Pinpoint the cell where the given text exists, returning its (x, y) midpoint coordinate. 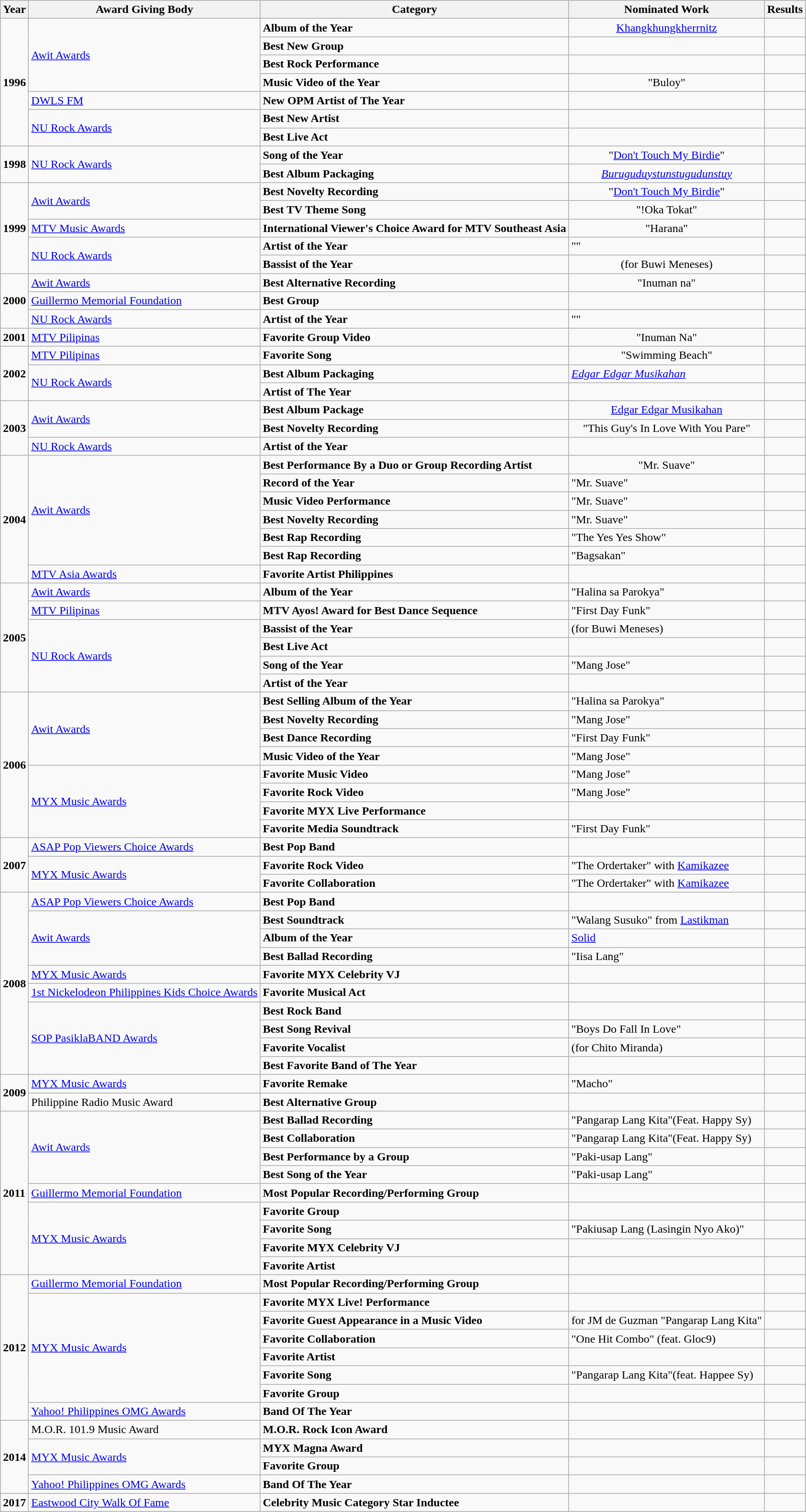
Favorite Musical Act (414, 993)
2006 (14, 765)
Category (414, 10)
MTV Ayos! Award for Best Dance Sequence (414, 610)
"Bagsakan" (667, 556)
"Buloy" (667, 82)
Best Album Package (414, 410)
2008 (14, 983)
Best Song Revival (414, 1029)
"Inuman Na" (667, 337)
2007 (14, 865)
"Harana" (667, 228)
Best Collaboration (414, 1138)
New OPM Artist of The Year (414, 100)
"Macho" (667, 1083)
MTV Asia Awards (144, 574)
SOP PasiklaBAND Awards (144, 1038)
"Walang Susuko" from Lastikman (667, 920)
for JM de Guzman "Pangarap Lang Kita" (667, 1320)
Best TV Theme Song (414, 210)
MYX Magna Award (414, 1448)
Best Alternative Recording (414, 283)
2017 (14, 1502)
"The Yes Yes Show" (667, 538)
Philippine Radio Music Award (144, 1102)
International Viewer's Choice Award for MTV Southeast Asia (414, 228)
Khangkhungkherrnitz (667, 28)
2012 (14, 1347)
Nominated Work (667, 10)
Results (785, 10)
(for Chito Miranda) (667, 1047)
Best Alternative Group (414, 1102)
Best Rock Performance (414, 64)
MTV Music Awards (144, 228)
Favorite Media Soundtrack (414, 829)
2005 (14, 638)
"One Hit Combo" (feat. Gloc9) (667, 1338)
1998 (14, 164)
1999 (14, 228)
M.O.R. Rock Icon Award (414, 1430)
2002 (14, 374)
Celebrity Music Category Star Inductee (414, 1502)
Best New Group (414, 46)
"Inuman na" (667, 283)
Best Dance Recording (414, 738)
"!Oka Tokat" (667, 210)
Favorite MYX Live! Performance (414, 1302)
Favorite Guest Appearance in a Music Video (414, 1320)
Favorite Artist Philippines (414, 574)
2003 (14, 428)
Eastwood City Walk Of Fame (144, 1502)
Best Rock Band (414, 1011)
DWLS FM (144, 100)
Award Giving Body (144, 10)
Favorite MYX Live Performance (414, 811)
Best New Artist (414, 119)
Best Favorite Band of The Year (414, 1065)
Favorite Remake (414, 1083)
Best Group (414, 301)
"Iisa Lang" (667, 956)
Best Song of the Year (414, 1175)
1st Nickelodeon Philippines Kids Choice Awards (144, 993)
Best Performance by a Group (414, 1157)
"This Guy's In Love With You Pare" (667, 428)
2009 (14, 1093)
Favorite Vocalist (414, 1047)
Solid (667, 938)
Year (14, 10)
Record of the Year (414, 483)
Music Video Performance (414, 501)
Buruguduystunstugudunstuy (667, 173)
2004 (14, 519)
Artist of The Year (414, 392)
Favorite Group Video (414, 337)
2011 (14, 1193)
"Pakiusap Lang (Lasingin Nyo Ako)" (667, 1229)
Best Selling Album of the Year (414, 701)
2014 (14, 1457)
M.O.R. 101.9 Music Award (144, 1430)
"Swimming Beach" (667, 355)
Best Performance By a Duo or Group Recording Artist (414, 464)
1996 (14, 82)
2001 (14, 337)
"Boys Do Fall In Love" (667, 1029)
Best Soundtrack (414, 920)
"Pangarap Lang Kita"(feat. Happee Sy) (667, 1375)
Favorite Music Video (414, 774)
2000 (14, 301)
